Output the (x, y) coordinate of the center of the cell containing the given text.  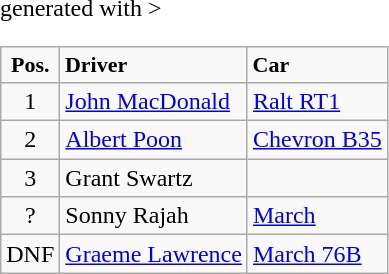
March 76B (317, 254)
Graeme Lawrence (154, 254)
Chevron B35 (317, 140)
Pos. (30, 65)
3 (30, 178)
John MacDonald (154, 102)
Ralt RT1 (317, 102)
Car (317, 65)
March (317, 216)
2 (30, 140)
? (30, 216)
Driver (154, 65)
Sonny Rajah (154, 216)
DNF (30, 254)
1 (30, 102)
Albert Poon (154, 140)
Grant Swartz (154, 178)
